From the cell containing the given text, extract its center point as (X, Y) coordinate. 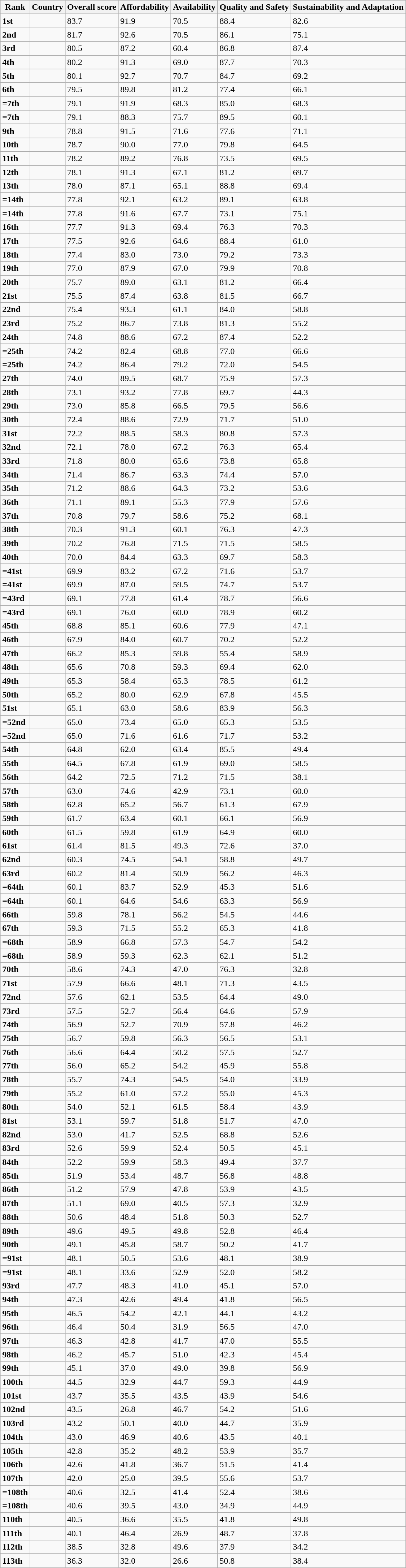
55.8 (348, 1066)
113th (15, 1561)
104th (15, 1437)
73rd (15, 1011)
11th (15, 158)
5th (15, 76)
78.9 (254, 612)
80.5 (92, 48)
49.3 (194, 846)
20th (15, 282)
69.5 (348, 158)
99th (15, 1368)
31.9 (194, 1327)
67.0 (194, 268)
45.9 (254, 1066)
83.0 (145, 255)
72.6 (254, 846)
94th (15, 1300)
57.8 (254, 1024)
39th (15, 543)
85.1 (145, 626)
29th (15, 406)
42.9 (194, 791)
30th (15, 420)
34.9 (254, 1506)
72.4 (92, 420)
69.2 (348, 76)
50.1 (145, 1423)
51st (15, 708)
82.6 (348, 21)
87.9 (145, 268)
40th (15, 557)
37.8 (348, 1533)
70.7 (194, 76)
Overall score (92, 7)
52.0 (254, 1272)
33rd (15, 461)
51.1 (92, 1203)
52.5 (194, 1135)
74.5 (145, 860)
66th (15, 915)
35.7 (348, 1451)
72.0 (254, 364)
53.2 (348, 736)
66.7 (348, 296)
16th (15, 227)
81.7 (92, 35)
17th (15, 241)
54th (15, 750)
Availability (194, 7)
62.3 (194, 956)
79.8 (254, 144)
77.6 (254, 131)
48.8 (348, 1176)
60th (15, 832)
19th (15, 268)
62.9 (194, 695)
68.1 (348, 516)
107th (15, 1478)
84.4 (145, 557)
58.7 (194, 1244)
45.8 (145, 1244)
86.8 (254, 48)
55.3 (194, 502)
9th (15, 131)
81st (15, 1121)
63rd (15, 873)
77.7 (92, 227)
87.7 (254, 62)
87th (15, 1203)
36.6 (145, 1520)
47.1 (348, 626)
87.1 (145, 186)
45th (15, 626)
76th (15, 1052)
78.2 (92, 158)
93rd (15, 1286)
83.2 (145, 571)
61st (15, 846)
55.7 (92, 1080)
63.1 (194, 282)
37.9 (254, 1547)
64.3 (194, 488)
50.9 (194, 873)
89.0 (145, 282)
44.1 (254, 1313)
91.6 (145, 213)
79th (15, 1093)
58th (15, 804)
86th (15, 1189)
61.1 (194, 310)
77th (15, 1066)
56.4 (194, 1011)
32nd (15, 447)
77.5 (92, 241)
50.4 (145, 1327)
64.2 (92, 777)
79.7 (145, 516)
48.3 (145, 1286)
51.9 (92, 1176)
46.5 (92, 1313)
Quality and Safety (254, 7)
39.8 (254, 1368)
75.4 (92, 310)
33.9 (348, 1080)
70.0 (92, 557)
37.7 (348, 1162)
49.1 (92, 1244)
57th (15, 791)
Affordability (145, 7)
42.1 (194, 1313)
82.4 (145, 351)
65.4 (348, 447)
80.8 (254, 433)
74.8 (92, 337)
26.6 (194, 1561)
32.0 (145, 1561)
60.7 (194, 640)
46th (15, 640)
85th (15, 1176)
36.3 (92, 1561)
73.3 (348, 255)
55.4 (254, 653)
49.5 (145, 1231)
71.3 (254, 983)
92.7 (145, 76)
13th (15, 186)
60.3 (92, 860)
56.8 (254, 1176)
96th (15, 1327)
52.8 (254, 1231)
71.4 (92, 475)
6th (15, 90)
38.4 (348, 1561)
78.5 (254, 681)
59.7 (145, 1121)
87.0 (145, 584)
90.0 (145, 144)
73.4 (145, 722)
23rd (15, 323)
22nd (15, 310)
83rd (15, 1148)
12th (15, 172)
33.6 (145, 1272)
82nd (15, 1135)
36th (15, 502)
72.9 (194, 420)
88th (15, 1217)
88.5 (145, 433)
44.5 (92, 1382)
80.1 (92, 76)
68.7 (194, 378)
50.8 (254, 1561)
71.8 (92, 461)
46.7 (194, 1409)
62.8 (92, 804)
49th (15, 681)
47th (15, 653)
26.8 (145, 1409)
Sustainability and Adaptation (348, 7)
36.7 (194, 1464)
75th (15, 1038)
51.7 (254, 1121)
102nd (15, 1409)
67.1 (194, 172)
46.9 (145, 1437)
73.5 (254, 158)
54.1 (194, 860)
54.7 (254, 942)
66.8 (145, 942)
91.5 (145, 131)
86.1 (254, 35)
64.8 (92, 750)
105th (15, 1451)
81.4 (145, 873)
75.5 (92, 296)
10th (15, 144)
37th (15, 516)
65.8 (348, 461)
92.1 (145, 200)
34.2 (348, 1547)
57.2 (194, 1093)
38.5 (92, 1547)
61.3 (254, 804)
4th (15, 62)
88.3 (145, 117)
41.0 (194, 1286)
2nd (15, 35)
35th (15, 488)
85.8 (145, 406)
70.9 (194, 1024)
59th (15, 818)
43.7 (92, 1396)
79.9 (254, 268)
58.2 (348, 1272)
85.3 (145, 653)
56th (15, 777)
73.2 (254, 488)
80th (15, 1107)
70th (15, 969)
64.9 (254, 832)
85.5 (254, 750)
86.4 (145, 364)
83.9 (254, 708)
34th (15, 475)
51.5 (254, 1464)
24th (15, 337)
90th (15, 1244)
Rank (15, 7)
38.6 (348, 1492)
52.1 (145, 1107)
42.0 (92, 1478)
3rd (15, 48)
38th (15, 530)
93.2 (145, 392)
32.5 (145, 1492)
98th (15, 1355)
45.5 (348, 695)
47.7 (92, 1286)
95th (15, 1313)
61.2 (348, 681)
93.3 (145, 310)
74.0 (92, 378)
44.3 (348, 392)
97th (15, 1341)
110th (15, 1520)
85.0 (254, 103)
112th (15, 1547)
1st (15, 21)
27th (15, 378)
48.2 (194, 1451)
78.8 (92, 131)
103rd (15, 1423)
35.9 (348, 1423)
67th (15, 928)
81.3 (254, 323)
25.0 (145, 1478)
38.9 (348, 1258)
53.0 (92, 1135)
Country (48, 7)
62nd (15, 860)
75.9 (254, 378)
74.7 (254, 584)
72.1 (92, 447)
106th (15, 1464)
72.5 (145, 777)
55.0 (254, 1093)
40.0 (194, 1423)
45.7 (145, 1355)
48.4 (145, 1217)
18th (15, 255)
63.2 (194, 200)
50.3 (254, 1217)
76.0 (145, 612)
101st (15, 1396)
26.9 (194, 1533)
74.4 (254, 475)
55.5 (348, 1341)
100th (15, 1382)
55th (15, 763)
61.6 (194, 736)
66.5 (194, 406)
88.8 (254, 186)
111th (15, 1533)
44.6 (348, 915)
71st (15, 983)
67.7 (194, 213)
72nd (15, 997)
42.3 (254, 1355)
50.6 (92, 1217)
66.2 (92, 653)
38.1 (348, 777)
84.7 (254, 76)
60.6 (194, 626)
72.2 (92, 433)
78th (15, 1080)
80.2 (92, 62)
66.4 (348, 282)
48th (15, 667)
35.2 (145, 1451)
56.0 (92, 1066)
59.5 (194, 584)
89th (15, 1231)
28th (15, 392)
45.4 (348, 1355)
49.7 (348, 860)
31st (15, 433)
74th (15, 1024)
60.4 (194, 48)
50th (15, 695)
74.6 (145, 791)
87.2 (145, 48)
84th (15, 1162)
21st (15, 296)
61.7 (92, 818)
89.8 (145, 90)
89.2 (145, 158)
53.4 (145, 1176)
55.6 (254, 1478)
47.8 (194, 1189)
